Find where the given text appears and provide that cell's center as [X, Y] coordinate. 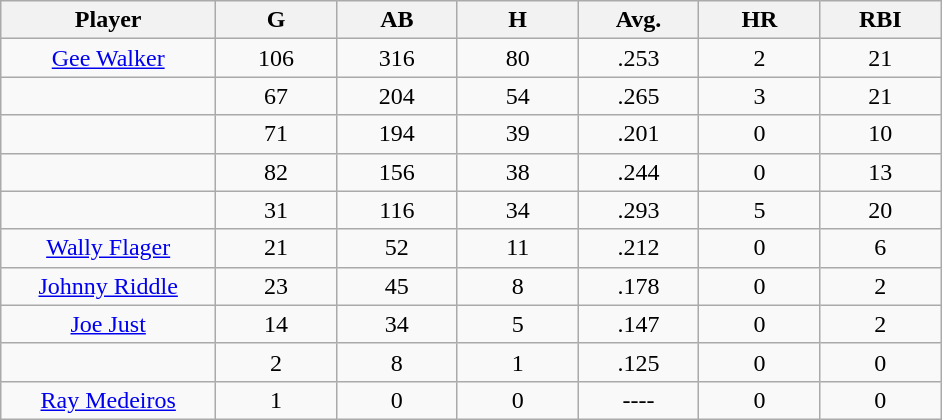
71 [276, 134]
82 [276, 172]
80 [518, 58]
H [518, 20]
194 [396, 134]
11 [518, 248]
45 [396, 286]
54 [518, 96]
14 [276, 324]
Ray Medeiros [108, 400]
Wally Flager [108, 248]
39 [518, 134]
67 [276, 96]
G [276, 20]
.293 [638, 210]
6 [880, 248]
.253 [638, 58]
23 [276, 286]
106 [276, 58]
.201 [638, 134]
.178 [638, 286]
Joe Just [108, 324]
10 [880, 134]
.147 [638, 324]
Gee Walker [108, 58]
.265 [638, 96]
13 [880, 172]
204 [396, 96]
---- [638, 400]
AB [396, 20]
316 [396, 58]
.212 [638, 248]
RBI [880, 20]
20 [880, 210]
31 [276, 210]
.125 [638, 362]
52 [396, 248]
Avg. [638, 20]
156 [396, 172]
HR [760, 20]
38 [518, 172]
3 [760, 96]
.244 [638, 172]
Johnny Riddle [108, 286]
116 [396, 210]
Player [108, 20]
